Detect which cell encompasses the target text, then output its (x, y) center coordinate. 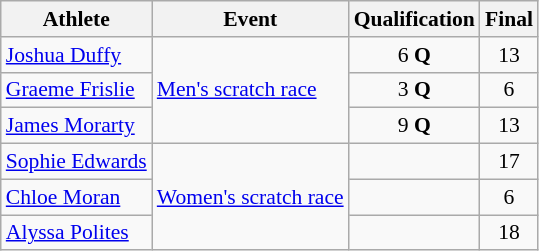
Men's scratch race (250, 90)
17 (509, 162)
Alyssa Polites (76, 233)
Women's scratch race (250, 198)
3 Q (414, 90)
Final (509, 19)
Event (250, 19)
18 (509, 233)
James Morarty (76, 126)
Joshua Duffy (76, 55)
Athlete (76, 19)
Sophie Edwards (76, 162)
Graeme Frislie (76, 90)
Qualification (414, 19)
9 Q (414, 126)
Chloe Moran (76, 197)
6 Q (414, 55)
